Scan for the cell matching the given text and deliver its (X, Y) coordinate at center. 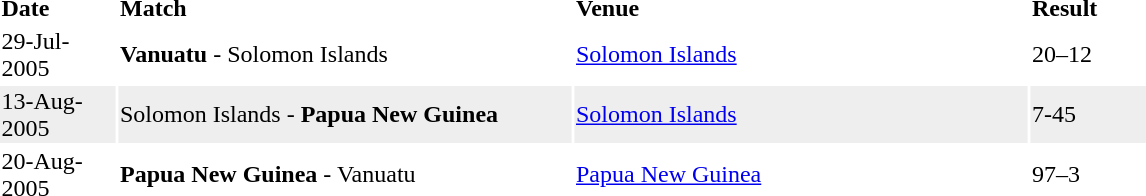
13-Aug-2005 (58, 114)
7-45 (1088, 114)
Vanuatu - Solomon Islands (344, 54)
20–12 (1088, 54)
29-Jul-2005 (58, 54)
Solomon Islands - Papua New Guinea (344, 114)
